Return the [X, Y] coordinate for the center point of the cell that contains the specified text.  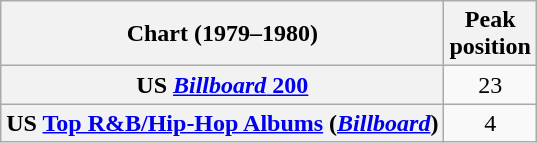
US Billboard 200 [222, 85]
Chart (1979–1980) [222, 34]
Peakposition [490, 34]
US Top R&B/Hip-Hop Albums (Billboard) [222, 123]
23 [490, 85]
4 [490, 123]
